Locate the cell with the specified text and output its (X, Y) center coordinate. 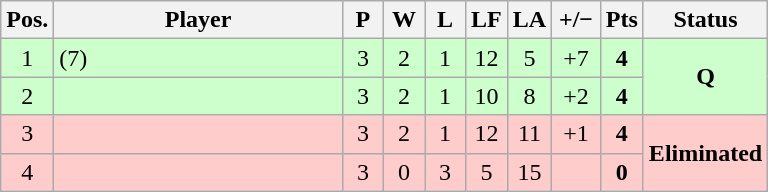
+7 (576, 58)
+/− (576, 20)
LA (529, 20)
Pos. (28, 20)
8 (529, 96)
L (444, 20)
(7) (198, 58)
P (362, 20)
Player (198, 20)
+2 (576, 96)
+1 (576, 134)
Pts (622, 20)
10 (487, 96)
Eliminated (705, 153)
11 (529, 134)
Status (705, 20)
W (404, 20)
Q (705, 77)
15 (529, 172)
LF (487, 20)
